Identify which cell holds the provided text, then report its [x, y] central coordinate. 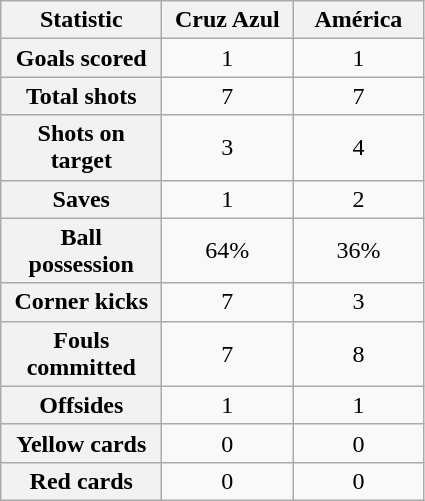
2 [358, 199]
Total shots [82, 96]
4 [358, 148]
Corner kicks [82, 302]
Shots on target [82, 148]
8 [358, 354]
América [358, 20]
64% [228, 250]
Yellow cards [82, 443]
Fouls committed [82, 354]
Statistic [82, 20]
Red cards [82, 481]
Cruz Azul [228, 20]
Ball possession [82, 250]
Goals scored [82, 58]
36% [358, 250]
Offsides [82, 405]
Saves [82, 199]
